From the cell containing the given text, extract its center point as [x, y] coordinate. 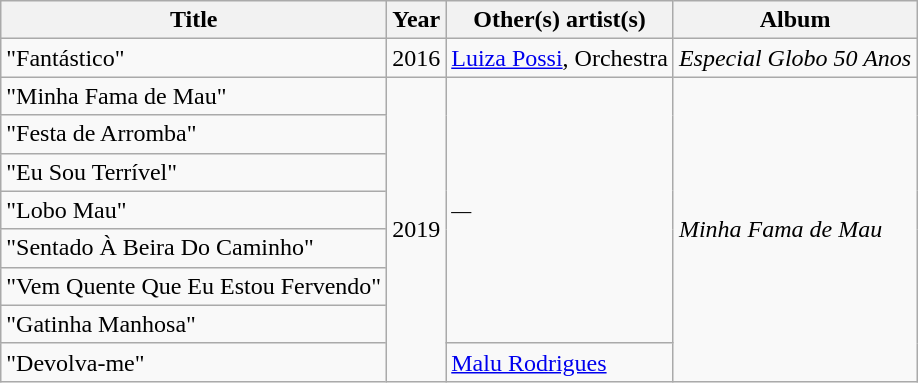
Especial Globo 50 Anos [794, 58]
"Eu Sou Terrível" [194, 172]
"Devolva-me" [194, 362]
2016 [416, 58]
Title [194, 20]
Minha Fama de Mau [794, 229]
2019 [416, 229]
"Festa de Arromba" [194, 134]
Album [794, 20]
Other(s) artist(s) [560, 20]
"Lobo Mau" [194, 210]
"Gatinha Manhosa" [194, 324]
Year [416, 20]
"Vem Quente Que Eu Estou Fervendo" [194, 286]
"Sentado À Beira Do Caminho" [194, 248]
"Fantástico" [194, 58]
Malu Rodrigues [560, 362]
— [560, 210]
Luiza Possi, Orchestra [560, 58]
"Minha Fama de Mau" [194, 96]
